Identify which cell holds the provided text, then report its (x, y) central coordinate. 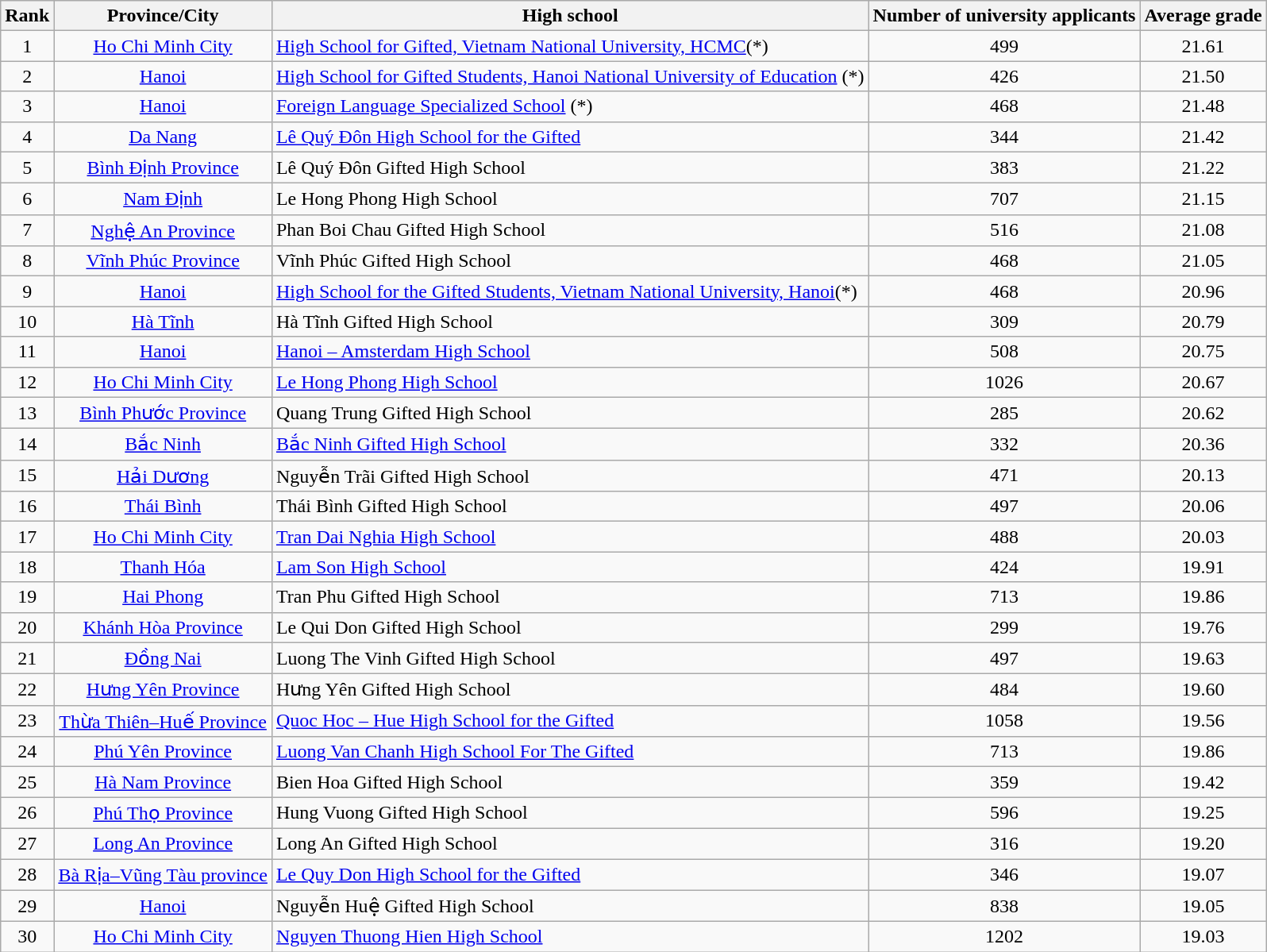
Lê Quý Đôn High School for the Gifted (570, 137)
16 (27, 507)
High School for Gifted, Vietnam National University, HCMC(*) (570, 46)
19.56 (1203, 721)
Luong The Vinh Gifted High School (570, 658)
19.25 (1203, 813)
Lam Son High School (570, 567)
High School for the Gifted Students, Vietnam National University, Hanoi(*) (570, 291)
Long An Gifted High School (570, 843)
Quoc Hoc – Hue High School for the Gifted (570, 721)
Đồng Nai (164, 658)
838 (1004, 906)
25 (27, 782)
21.05 (1203, 261)
285 (1004, 413)
29 (27, 906)
High school (570, 16)
3 (27, 106)
15 (27, 476)
19.05 (1203, 906)
19.03 (1203, 937)
Bien Hoa Gifted High School (570, 782)
20.67 (1203, 382)
5 (27, 168)
346 (1004, 875)
20.03 (1203, 537)
344 (1004, 137)
299 (1004, 627)
1058 (1004, 721)
7 (27, 230)
21.22 (1203, 168)
19.76 (1203, 627)
Number of university applicants (1004, 16)
488 (1004, 537)
707 (1004, 199)
9 (27, 291)
24 (27, 752)
20.96 (1203, 291)
4 (27, 137)
19.63 (1203, 658)
11 (27, 352)
Thừa Thiên–Huế Province (164, 721)
Phú Thọ Province (164, 813)
Hà Tĩnh (164, 322)
Quang Trung Gifted High School (570, 413)
Average grade (1203, 16)
6 (27, 199)
426 (1004, 76)
19 (27, 597)
10 (27, 322)
Hải Dương (164, 476)
Bình Định Province (164, 168)
30 (27, 937)
Long An Province (164, 843)
Thanh Hóa (164, 567)
21 (27, 658)
Nguyễn Huệ Gifted High School (570, 906)
21.15 (1203, 199)
22 (27, 690)
2 (27, 76)
Vĩnh Phúc Province (164, 261)
20.36 (1203, 445)
484 (1004, 690)
21.50 (1203, 76)
20.79 (1203, 322)
Nghệ An Province (164, 230)
Rank (27, 16)
359 (1004, 782)
Nguyen Thuong Hien High School (570, 937)
Tran Phu Gifted High School (570, 597)
8 (27, 261)
Bắc Ninh Gifted High School (570, 445)
Hưng Yên Province (164, 690)
20 (27, 627)
1 (27, 46)
19.20 (1203, 843)
Phú Yên Province (164, 752)
316 (1004, 843)
596 (1004, 813)
383 (1004, 168)
21.48 (1203, 106)
26 (27, 813)
21.42 (1203, 137)
21.61 (1203, 46)
Bắc Ninh (164, 445)
Luong Van Chanh High School For The Gifted (570, 752)
Bình Phước Province (164, 413)
Da Nang (164, 137)
Tran Dai Nghia High School (570, 537)
499 (1004, 46)
Nguyễn Trãi Gifted High School (570, 476)
Lê Quý Đôn Gifted High School (570, 168)
20.75 (1203, 352)
Hai Phong (164, 597)
Le Quy Don High School for the Gifted (570, 875)
20.62 (1203, 413)
Foreign Language Specialized School (*) (570, 106)
21.08 (1203, 230)
332 (1004, 445)
1026 (1004, 382)
12 (27, 382)
19.42 (1203, 782)
28 (27, 875)
17 (27, 537)
20.13 (1203, 476)
20.06 (1203, 507)
Hà Tĩnh Gifted High School (570, 322)
Nam Định (164, 199)
Hung Vuong Gifted High School (570, 813)
High School for Gifted Students, Hanoi National University of Education (*) (570, 76)
516 (1004, 230)
13 (27, 413)
19.91 (1203, 567)
Phan Boi Chau Gifted High School (570, 230)
471 (1004, 476)
Hưng Yên Gifted High School (570, 690)
14 (27, 445)
Bà Rịa–Vũng Tàu province (164, 875)
Le Qui Don Gifted High School (570, 627)
309 (1004, 322)
Vĩnh Phúc Gifted High School (570, 261)
19.07 (1203, 875)
Hà Nam Province (164, 782)
23 (27, 721)
Thái Bình Gifted High School (570, 507)
Hanoi – Amsterdam High School (570, 352)
Province/City (164, 16)
27 (27, 843)
18 (27, 567)
Khánh Hòa Province (164, 627)
19.60 (1203, 690)
508 (1004, 352)
Thái Bình (164, 507)
424 (1004, 567)
1202 (1004, 937)
